Determine the [X, Y] coordinate at the center of the cell enclosing the given text.  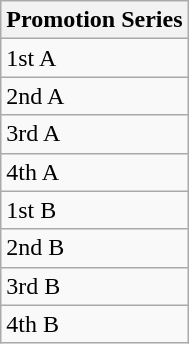
4th B [94, 324]
Promotion Series [94, 20]
2nd B [94, 248]
1st A [94, 58]
4th A [94, 172]
3rd A [94, 134]
3rd B [94, 286]
2nd A [94, 96]
1st B [94, 210]
